Identify which cell holds the provided text, then report its [x, y] central coordinate. 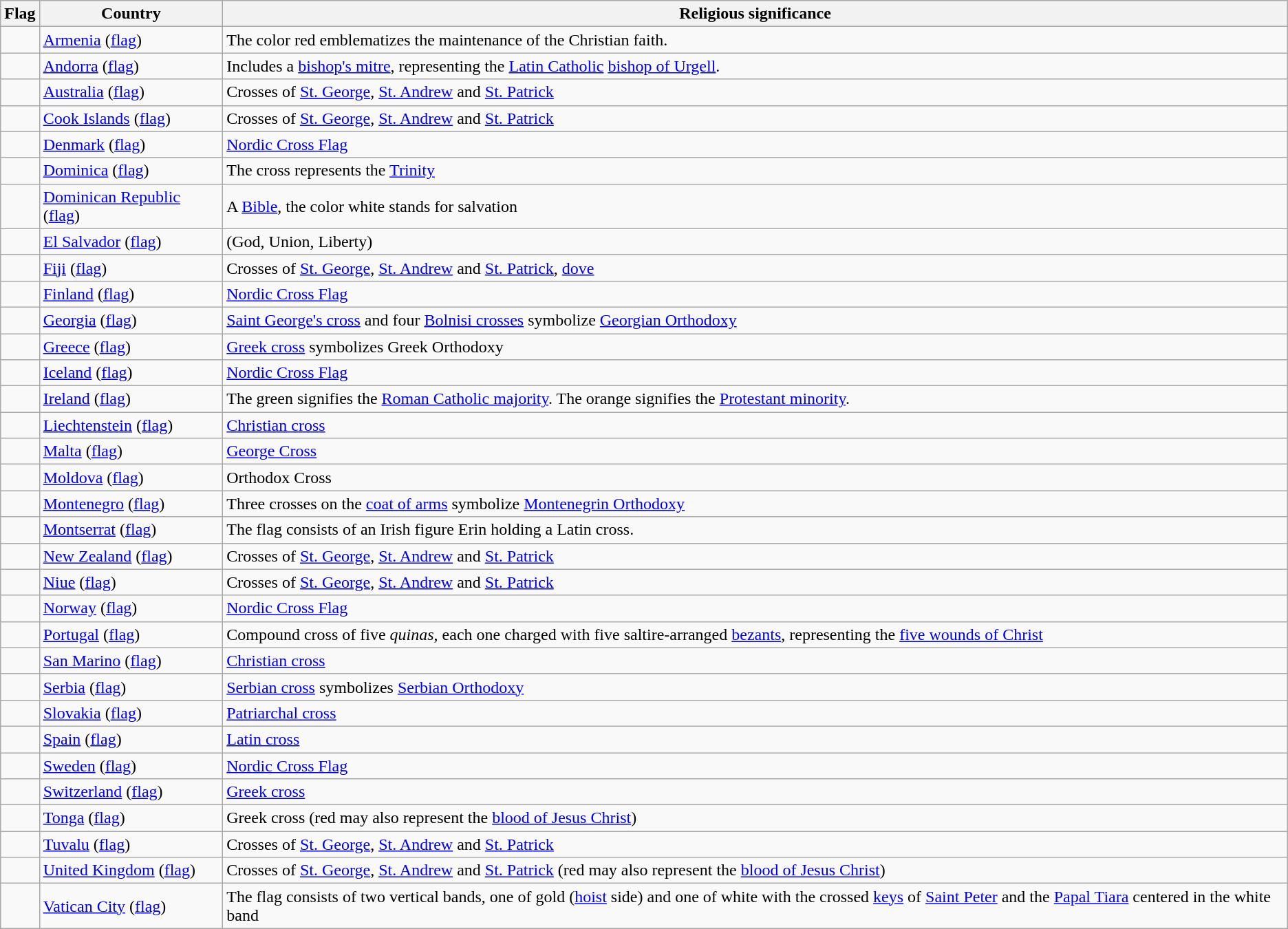
Flag [20, 14]
Denmark (flag) [131, 145]
Greek cross symbolizes Greek Orthodoxy [755, 346]
Montenegro (flag) [131, 504]
Switzerland (flag) [131, 792]
Cook Islands (flag) [131, 118]
Ireland (flag) [131, 399]
Niue (flag) [131, 582]
Saint George's cross and four Bolnisi crosses symbolize Georgian Orthodoxy [755, 320]
The green signifies the Roman Catholic majority. The orange signifies the Protestant minority. [755, 399]
Dominica (flag) [131, 171]
Armenia (flag) [131, 40]
Serbian cross symbolizes Serbian Orthodoxy [755, 687]
San Marino (flag) [131, 661]
Crosses of St. George, St. Andrew and St. Patrick, dove [755, 268]
Slovakia (flag) [131, 713]
El Salvador (flag) [131, 242]
A Bible, the color white stands for salvation [755, 206]
Country [131, 14]
Tonga (flag) [131, 818]
Australia (flag) [131, 92]
Greek cross [755, 792]
Fiji (flag) [131, 268]
Patriarchal cross [755, 713]
Moldova (flag) [131, 478]
Latin cross [755, 739]
United Kingdom (flag) [131, 871]
The cross represents the Trinity [755, 171]
Vatican City (flag) [131, 906]
Finland (flag) [131, 294]
Sweden (flag) [131, 766]
The flag consists of an Irish figure Erin holding a Latin cross. [755, 530]
Tuvalu (flag) [131, 844]
Compound cross of five quinas, each one charged with five saltire-arranged bezants, representing the five wounds of Christ [755, 634]
George Cross [755, 451]
Greece (flag) [131, 346]
Serbia (flag) [131, 687]
Religious significance [755, 14]
Three crosses on the coat of arms symbolize Montenegrin Orthodoxy [755, 504]
Greek cross (red may also represent the blood of Jesus Christ) [755, 818]
Orthodox Cross [755, 478]
Includes a bishop's mitre, representing the Latin Catholic bishop of Urgell. [755, 66]
New Zealand (flag) [131, 556]
(God, Union, Liberty) [755, 242]
Montserrat (flag) [131, 530]
Crosses of St. George, St. Andrew and St. Patrick (red may also represent the blood of Jesus Christ) [755, 871]
Iceland (flag) [131, 373]
Norway (flag) [131, 608]
The color red emblematizes the maintenance of the Christian faith. [755, 40]
Liechtenstein (flag) [131, 425]
Georgia (flag) [131, 320]
Dominican Republic (flag) [131, 206]
Andorra (flag) [131, 66]
Malta (flag) [131, 451]
Portugal (flag) [131, 634]
Spain (flag) [131, 739]
